Return (X, Y) of the center of cell containing provided text 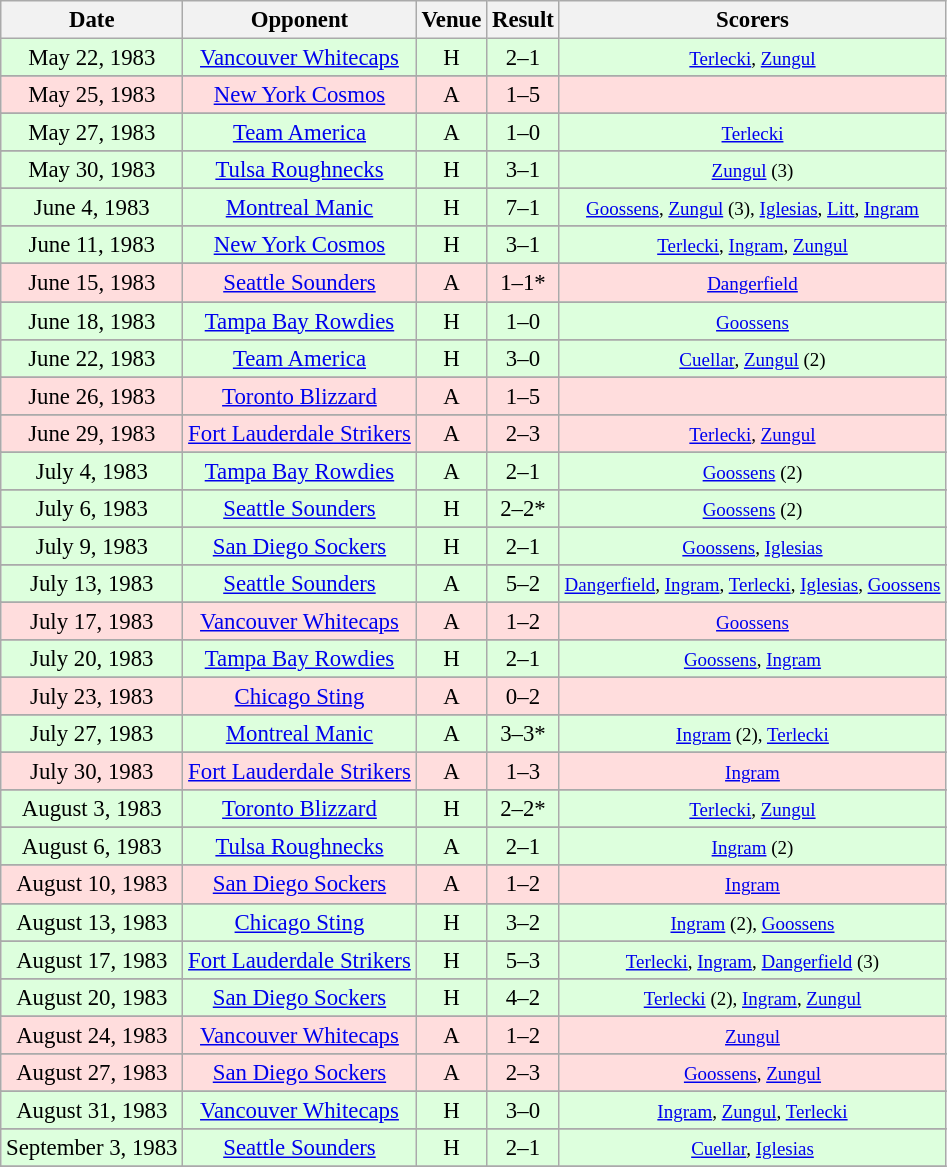
Cuellar, Iglesias (752, 1148)
Cuellar, Zungul (2) (752, 358)
July 17, 1983 (92, 621)
Scorers (752, 20)
June 15, 1983 (92, 283)
August 13, 1983 (92, 922)
Date (92, 20)
1–1* (524, 283)
Goossens, Zungul (3), Iglesias, Litt, Ingram (752, 208)
Result (524, 20)
June 4, 1983 (92, 208)
July 6, 1983 (92, 509)
Ingram (2) (752, 847)
Goossens, Iglesias (752, 546)
August 10, 1983 (92, 885)
7–1 (524, 208)
June 18, 1983 (92, 321)
August 31, 1983 (92, 1110)
August 3, 1983 (92, 809)
3–2 (524, 922)
August 17, 1983 (92, 960)
Dangerfield, Ingram, Terlecki, Iglesias, Goossens (752, 584)
June 22, 1983 (92, 358)
May 22, 1983 (92, 58)
Zungul (3) (752, 170)
July 9, 1983 (92, 546)
July 13, 1983 (92, 584)
Terlecki, Ingram, Zungul (752, 245)
June 29, 1983 (92, 433)
1–3 (524, 772)
August 20, 1983 (92, 997)
Dangerfield (752, 283)
Goossens, Ingram (752, 659)
June 11, 1983 (92, 245)
3–3* (524, 734)
Terlecki (752, 133)
July 20, 1983 (92, 659)
September 3, 1983 (92, 1148)
Terlecki (2), Ingram, Zungul (752, 997)
4–2 (524, 997)
July 4, 1983 (92, 471)
August 24, 1983 (92, 1035)
Goossens, Zungul (752, 1073)
0–2 (524, 697)
Opponent (300, 20)
Venue (452, 20)
May 30, 1983 (92, 170)
May 27, 1983 (92, 133)
5–3 (524, 960)
July 27, 1983 (92, 734)
Ingram (2), Terlecki (752, 734)
Terlecki, Ingram, Dangerfield (3) (752, 960)
July 30, 1983 (92, 772)
5–2 (524, 584)
May 25, 1983 (92, 95)
July 23, 1983 (92, 697)
June 26, 1983 (92, 396)
August 6, 1983 (92, 847)
Ingram (2), Goossens (752, 922)
Ingram, Zungul, Terlecki (752, 1110)
Zungul (752, 1035)
August 27, 1983 (92, 1073)
